Pinpoint the cell where the given text exists, returning its (x, y) midpoint coordinate. 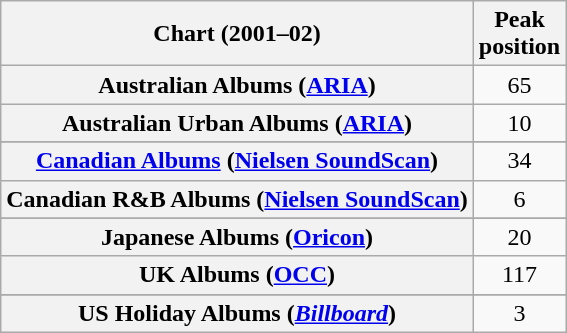
Japanese Albums (Oricon) (238, 237)
3 (519, 313)
34 (519, 161)
Peakposition (519, 34)
6 (519, 199)
Australian Albums (ARIA) (238, 85)
Chart (2001–02) (238, 34)
20 (519, 237)
US Holiday Albums (Billboard) (238, 313)
Australian Urban Albums (ARIA) (238, 123)
Canadian Albums (Nielsen SoundScan) (238, 161)
Canadian R&B Albums (Nielsen SoundScan) (238, 199)
10 (519, 123)
UK Albums (OCC) (238, 275)
65 (519, 85)
117 (519, 275)
